Determine the (x, y) coordinate at the center of the cell enclosing the given text.  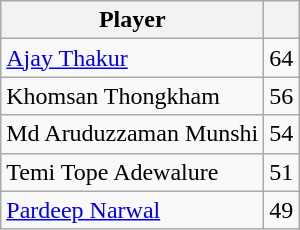
Pardeep Narwal (132, 210)
51 (282, 172)
54 (282, 134)
Player (132, 20)
Khomsan Thongkham (132, 96)
Ajay Thakur (132, 58)
Temi Tope Adewalure (132, 172)
49 (282, 210)
64 (282, 58)
56 (282, 96)
Md Aruduzzaman Munshi (132, 134)
